Capture the cell that displays the provided text and extract its [X, Y] central coordinate. 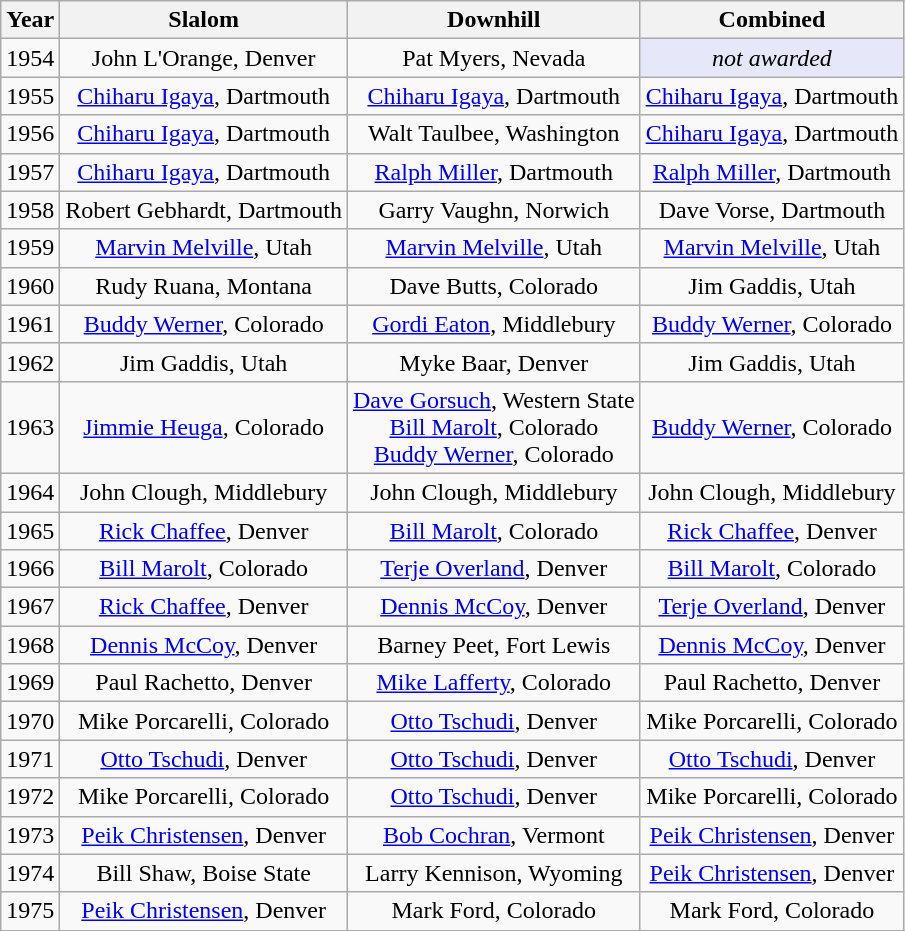
Garry Vaughn, Norwich [494, 210]
1954 [30, 58]
1963 [30, 427]
Larry Kennison, Wyoming [494, 873]
Dave Gorsuch, Western StateBill Marolt, ColoradoBuddy Werner, Colorado [494, 427]
John L'Orange, Denver [204, 58]
Walt Taulbee, Washington [494, 134]
Robert Gebhardt, Dartmouth [204, 210]
Slalom [204, 20]
not awarded [772, 58]
Myke Baar, Denver [494, 362]
1970 [30, 721]
1957 [30, 172]
Combined [772, 20]
Dave Butts, Colorado [494, 286]
1972 [30, 797]
Bob Cochran, Vermont [494, 835]
1961 [30, 324]
1958 [30, 210]
Downhill [494, 20]
1964 [30, 492]
Pat Myers, Nevada [494, 58]
1955 [30, 96]
Bill Shaw, Boise State [204, 873]
Rudy Ruana, Montana [204, 286]
1971 [30, 759]
1968 [30, 645]
1975 [30, 911]
1960 [30, 286]
1965 [30, 531]
Mike Lafferty, Colorado [494, 683]
1966 [30, 569]
Dave Vorse, Dartmouth [772, 210]
1959 [30, 248]
Barney Peet, Fort Lewis [494, 645]
1967 [30, 607]
1962 [30, 362]
Jimmie Heuga, Colorado [204, 427]
1973 [30, 835]
1974 [30, 873]
1956 [30, 134]
1969 [30, 683]
Gordi Eaton, Middlebury [494, 324]
Year [30, 20]
